Extract the [X, Y] coordinate from the center of the cell holding the provided text.  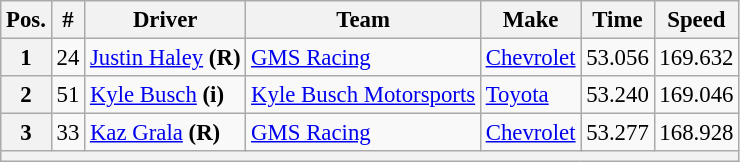
169.632 [696, 58]
Speed [696, 20]
Justin Haley (R) [166, 58]
53.240 [618, 95]
2 [26, 95]
168.928 [696, 133]
# [68, 20]
Pos. [26, 20]
1 [26, 58]
Time [618, 20]
Kyle Busch (i) [166, 95]
Kaz Grala (R) [166, 133]
51 [68, 95]
24 [68, 58]
Toyota [530, 95]
Team [364, 20]
33 [68, 133]
169.046 [696, 95]
Kyle Busch Motorsports [364, 95]
53.056 [618, 58]
Make [530, 20]
53.277 [618, 133]
Driver [166, 20]
3 [26, 133]
